Determine the (x, y) coordinate at the center of the cell enclosing the given text.  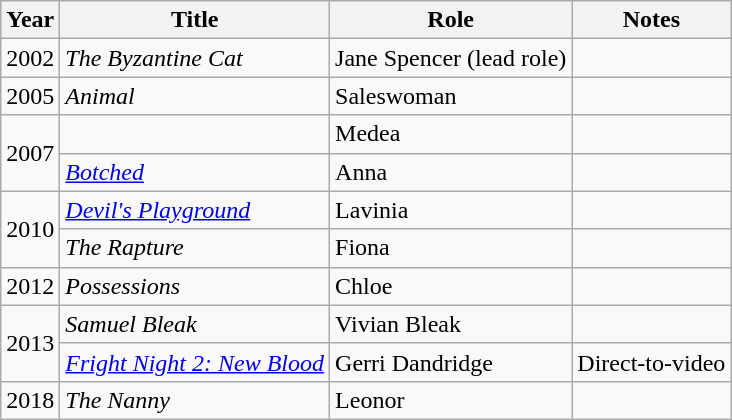
Role (451, 20)
2007 (30, 153)
Year (30, 20)
Vivian Bleak (451, 324)
2012 (30, 286)
Samuel Bleak (195, 324)
Jane Spencer (lead role) (451, 58)
Fiona (451, 248)
Botched (195, 172)
2013 (30, 343)
Notes (652, 20)
Anna (451, 172)
The Nanny (195, 400)
Leonor (451, 400)
Chloe (451, 286)
Animal (195, 96)
2010 (30, 229)
Devil's Playground (195, 210)
2018 (30, 400)
Fright Night 2: New Blood (195, 362)
Gerri Dandridge (451, 362)
Medea (451, 134)
Saleswoman (451, 96)
The Byzantine Cat (195, 58)
Lavinia (451, 210)
Direct-to-video (652, 362)
The Rapture (195, 248)
Title (195, 20)
2002 (30, 58)
2005 (30, 96)
Possessions (195, 286)
